Provide the (X, Y) coordinate of the cell's center where the given text is located.  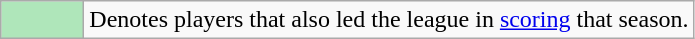
Denotes players that also led the league in scoring that season. (389, 20)
